Identify which cell holds the provided text, then report its [x, y] central coordinate. 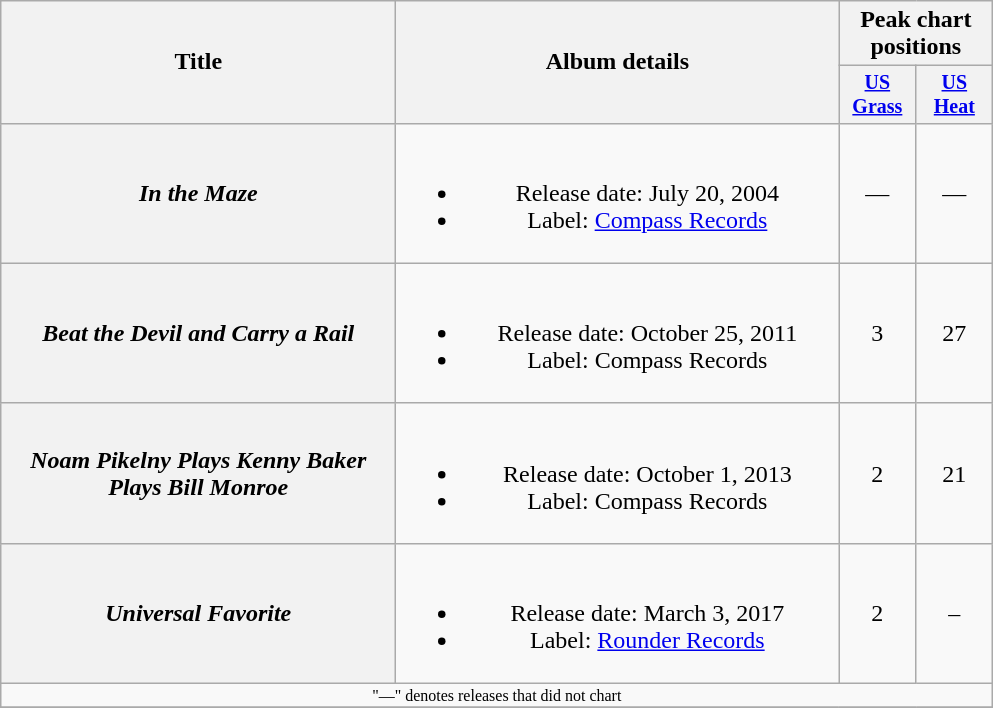
Release date: March 3, 2017Label: Rounder Records [618, 613]
Title [198, 62]
Noam Pikelny Plays Kenny Baker Plays Bill Monroe [198, 473]
Beat the Devil and Carry a Rail [198, 333]
Release date: October 1, 2013Label: Compass Records [618, 473]
US Grass [878, 94]
– [954, 613]
Universal Favorite [198, 613]
US Heat [954, 94]
Album details [618, 62]
Release date: October 25, 2011Label: Compass Records [618, 333]
3 [878, 333]
Release date: July 20, 2004Label: Compass Records [618, 193]
"—" denotes releases that did not chart [497, 696]
27 [954, 333]
In the Maze [198, 193]
Peak chartpositions [916, 34]
21 [954, 473]
